Return [X, Y] of the center of cell containing provided text 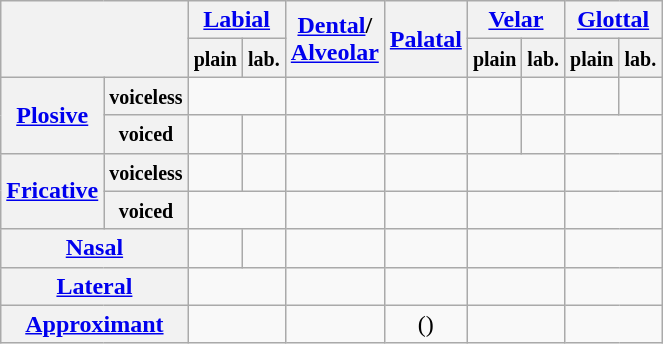
Glottal [614, 20]
() [426, 324]
Lateral [94, 286]
Nasal [94, 248]
Approximant [94, 324]
Fricative [52, 191]
Plosive [52, 115]
Palatal [426, 39]
Labial [236, 20]
Dental/Alveolar [334, 39]
Velar [516, 20]
